Detect which cell encompasses the target text, then output its [X, Y] center coordinate. 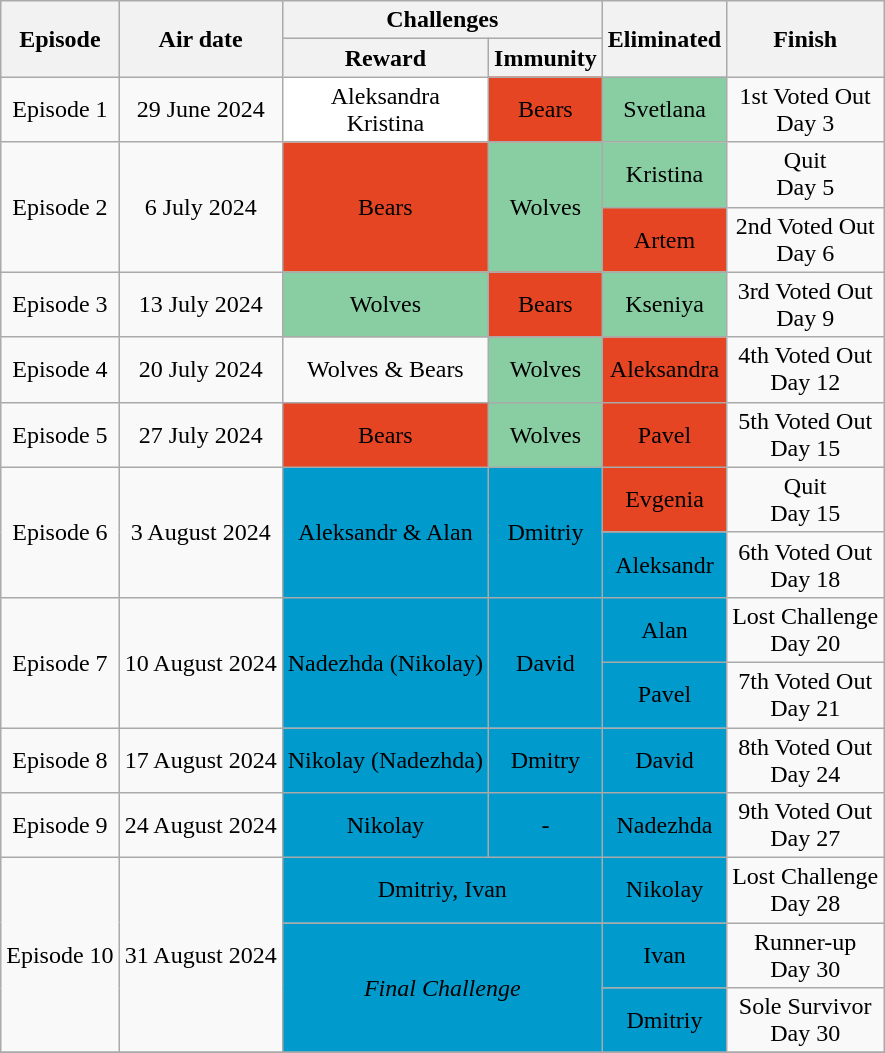
Episode 2 [60, 207]
Aleksandra [664, 370]
Episode 3 [60, 304]
3rd Voted OutDay 9 [806, 304]
Air date [200, 39]
Immunity [546, 58]
24 August 2024 [200, 826]
Alan [664, 630]
9th Voted OutDay 27 [806, 826]
Episode 7 [60, 662]
5th Voted OutDay 15 [806, 434]
17 August 2024 [200, 760]
Episode [60, 39]
Ivan [664, 956]
Nikolay (Nadezhda) [385, 760]
1st Voted OutDay 3 [806, 110]
10 August 2024 [200, 662]
Eliminated [664, 39]
Aleksandr [664, 564]
6th Voted OutDay 18 [806, 564]
Episode 6 [60, 532]
Episode 8 [60, 760]
13 July 2024 [200, 304]
Lost ChallengeDay 28 [806, 890]
Svetlana [664, 110]
Episode 9 [60, 826]
Episode 1 [60, 110]
7th Voted OutDay 21 [806, 694]
Dmitry [546, 760]
8th Voted OutDay 24 [806, 760]
Nadezhda [664, 826]
Runner-upDay 30 [806, 956]
Nadezhda (Nikolay) [385, 662]
Episode 5 [60, 434]
Artem [664, 240]
Reward [385, 58]
- [546, 826]
Wolves & Bears [385, 370]
Sole SurvivorDay 30 [806, 1020]
Dmitriy, Ivan [442, 890]
QuitDay 5 [806, 174]
31 August 2024 [200, 956]
Aleksandr & Alan [385, 532]
Episode 4 [60, 370]
Finish [806, 39]
27 July 2024 [200, 434]
Episode 10 [60, 956]
6 July 2024 [200, 207]
Kseniya [664, 304]
Lost ChallengeDay 20 [806, 630]
2nd Voted OutDay 6 [806, 240]
QuitDay 15 [806, 500]
Kristina [664, 174]
Challenges [442, 20]
4th Voted OutDay 12 [806, 370]
AleksandraKristina [385, 110]
Evgenia [664, 500]
20 July 2024 [200, 370]
Final Challenge [442, 988]
29 June 2024 [200, 110]
3 August 2024 [200, 532]
